Determine the (x, y) coordinate at the center of the cell enclosing the given text.  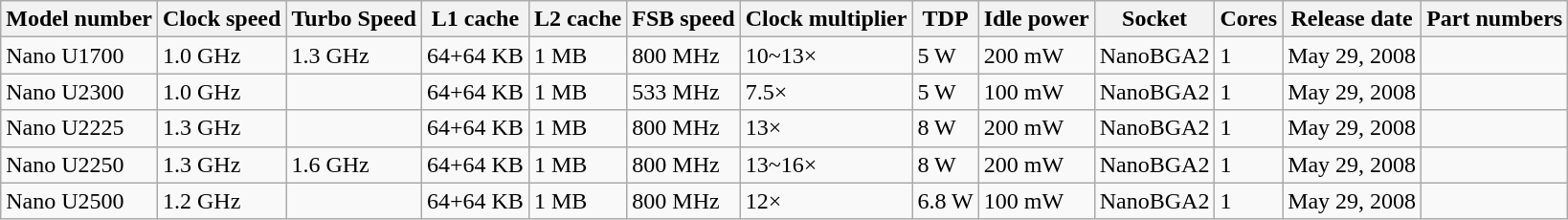
Part numbers (1495, 19)
1.2 GHz (221, 201)
13~16× (826, 165)
Model number (79, 19)
Nano U2500 (79, 201)
6.8 W (946, 201)
Nano U2225 (79, 128)
Turbo Speed (354, 19)
Idle power (1036, 19)
Nano U1700 (79, 55)
L2 cache (577, 19)
7.5× (826, 92)
Clock multiplier (826, 19)
Cores (1248, 19)
Clock speed (221, 19)
Nano U2250 (79, 165)
Release date (1352, 19)
533 MHz (683, 92)
Socket (1154, 19)
12× (826, 201)
TDP (946, 19)
FSB speed (683, 19)
13× (826, 128)
1.6 GHz (354, 165)
L1 cache (475, 19)
Nano U2300 (79, 92)
10~13× (826, 55)
